For the text-containing cell, return its midpoint in [X, Y] coordinate format. 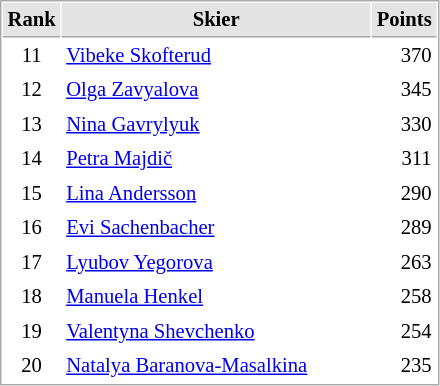
Natalya Baranova-Masalkina [216, 366]
370 [404, 56]
Nina Gavrylyuk [216, 124]
12 [32, 90]
Points [404, 20]
Vibeke Skofterud [216, 56]
258 [404, 296]
Petra Majdič [216, 158]
Manuela Henkel [216, 296]
Olga Zavyalova [216, 90]
254 [404, 332]
235 [404, 366]
Rank [32, 20]
290 [404, 194]
Skier [216, 20]
16 [32, 228]
289 [404, 228]
15 [32, 194]
17 [32, 262]
14 [32, 158]
19 [32, 332]
Valentyna Shevchenko [216, 332]
330 [404, 124]
20 [32, 366]
311 [404, 158]
11 [32, 56]
263 [404, 262]
345 [404, 90]
Lyubov Yegorova [216, 262]
13 [32, 124]
18 [32, 296]
Evi Sachenbacher [216, 228]
Lina Andersson [216, 194]
